Find where the given text appears and provide that cell's center as (X, Y) coordinate. 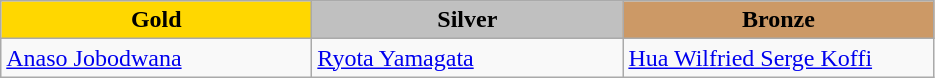
Bronze (778, 20)
Ryota Yamagata (468, 58)
Hua Wilfried Serge Koffi (778, 58)
Gold (156, 20)
Silver (468, 20)
Anaso Jobodwana (156, 58)
